Output the [x, y] coordinate of the center of the cell containing the given text.  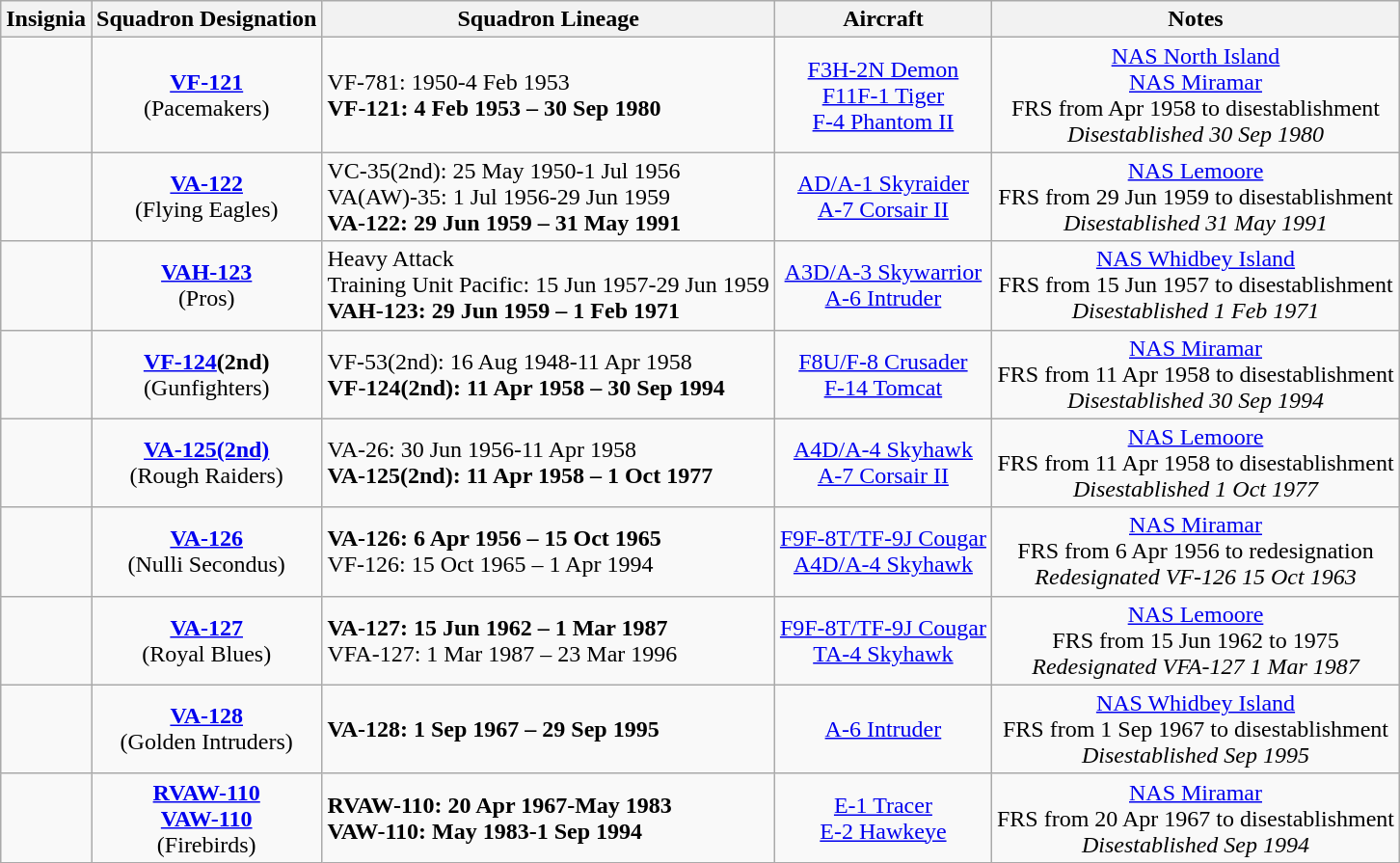
Squadron Designation [206, 19]
VA-126(Nulli Secondus) [206, 552]
NAS Whidbey IslandFRS from 15 Jun 1957 to disestablishmentDisestablished 1 Feb 1971 [1196, 285]
Squadron Lineage [549, 19]
A3D/A-3 SkywarriorA-6 Intruder [883, 285]
Heavy AttackTraining Unit Pacific: 15 Jun 1957-29 Jun 1959VAH-123: 29 Jun 1959 – 1 Feb 1971 [549, 285]
NAS MiramarFRS from 6 Apr 1956 to redesignationRedesignated VF-126 15 Oct 1963 [1196, 552]
NAS Whidbey IslandFRS from 1 Sep 1967 to disestablishmentDisestablished Sep 1995 [1196, 729]
NAS MiramarFRS from 20 Apr 1967 to disestablishmentDisestablished Sep 1994 [1196, 818]
NAS LemooreFRS from 29 Jun 1959 to disestablishmentDisestablished 31 May 1991 [1196, 197]
NAS LemooreFRS from 15 Jun 1962 to 1975Redesignated VFA-127 1 Mar 1987 [1196, 640]
RVAW-110: 20 Apr 1967-May 1983VAW-110: May 1983-1 Sep 1994 [549, 818]
VC-35(2nd): 25 May 1950-1 Jul 1956VA(AW)-35: 1 Jul 1956-29 Jun 1959VA-122: 29 Jun 1959 – 31 May 1991 [549, 197]
VA-127(Royal Blues) [206, 640]
VA-128: 1 Sep 1967 – 29 Sep 1995 [549, 729]
VF-121(Pacemakers) [206, 94]
VA-126: 6 Apr 1956 – 15 Oct 1965VF-126: 15 Oct 1965 – 1 Apr 1994 [549, 552]
A4D/A-4 SkyhawkA-7 Corsair II [883, 463]
VA-122(Flying Eagles) [206, 197]
VF-781: 1950-4 Feb 1953VF-121: 4 Feb 1953 – 30 Sep 1980 [549, 94]
VA-128(Golden Intruders) [206, 729]
VF-124(2nd)(Gunfighters) [206, 374]
F3H-2N DemonF11F-1 TigerF-4 Phantom II [883, 94]
VAH-123(Pros) [206, 285]
RVAW-110VAW-110(Firebirds) [206, 818]
NAS MiramarFRS from 11 Apr 1958 to disestablishmentDisestablished 30 Sep 1994 [1196, 374]
F8U/F-8 CrusaderF-14 Tomcat [883, 374]
Aircraft [883, 19]
AD/A-1 SkyraiderA-7 Corsair II [883, 197]
E-1 TracerE-2 Hawkeye [883, 818]
A-6 Intruder [883, 729]
F9F-8T/TF-9J CougarA4D/A-4 Skyhawk [883, 552]
VA-125(2nd)(Rough Raiders) [206, 463]
VF-53(2nd): 16 Aug 1948-11 Apr 1958VF-124(2nd): 11 Apr 1958 – 30 Sep 1994 [549, 374]
NAS LemooreFRS from 11 Apr 1958 to disestablishmentDisestablished 1 Oct 1977 [1196, 463]
NAS North IslandNAS MiramarFRS from Apr 1958 to disestablishmentDisestablished 30 Sep 1980 [1196, 94]
Insignia [46, 19]
VA-26: 30 Jun 1956-11 Apr 1958VA-125(2nd): 11 Apr 1958 – 1 Oct 1977 [549, 463]
VA-127: 15 Jun 1962 – 1 Mar 1987VFA-127: 1 Mar 1987 – 23 Mar 1996 [549, 640]
Notes [1196, 19]
F9F-8T/TF-9J CougarTA-4 Skyhawk [883, 640]
